Extract the [x, y] coordinate from the center of the cell holding the provided text.  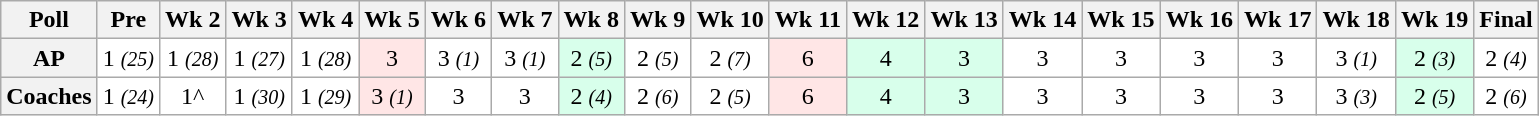
AP [49, 58]
1 (25) [128, 58]
Wk 5 [392, 20]
Wk 6 [458, 20]
Wk 19 [1434, 20]
Wk 18 [1356, 20]
Wk 8 [591, 20]
Wk 16 [1199, 20]
1 (29) [325, 96]
Wk 17 [1278, 20]
Coaches [49, 96]
Wk 13 [964, 20]
1 (27) [259, 58]
Pre [128, 20]
1^ [193, 96]
1 (30) [259, 96]
Wk 10 [730, 20]
Wk 4 [325, 20]
1 (24) [128, 96]
Wk 15 [1121, 20]
Wk 2 [193, 20]
Poll [49, 20]
Wk 14 [1042, 20]
Wk 9 [657, 20]
2 (7) [730, 58]
Wk 3 [259, 20]
Final [1506, 20]
2 (3) [1434, 58]
Wk 11 [808, 20]
Wk 7 [525, 20]
3 (3) [1356, 96]
Wk 12 [885, 20]
